From the cell containing the given text, extract its center point as [x, y] coordinate. 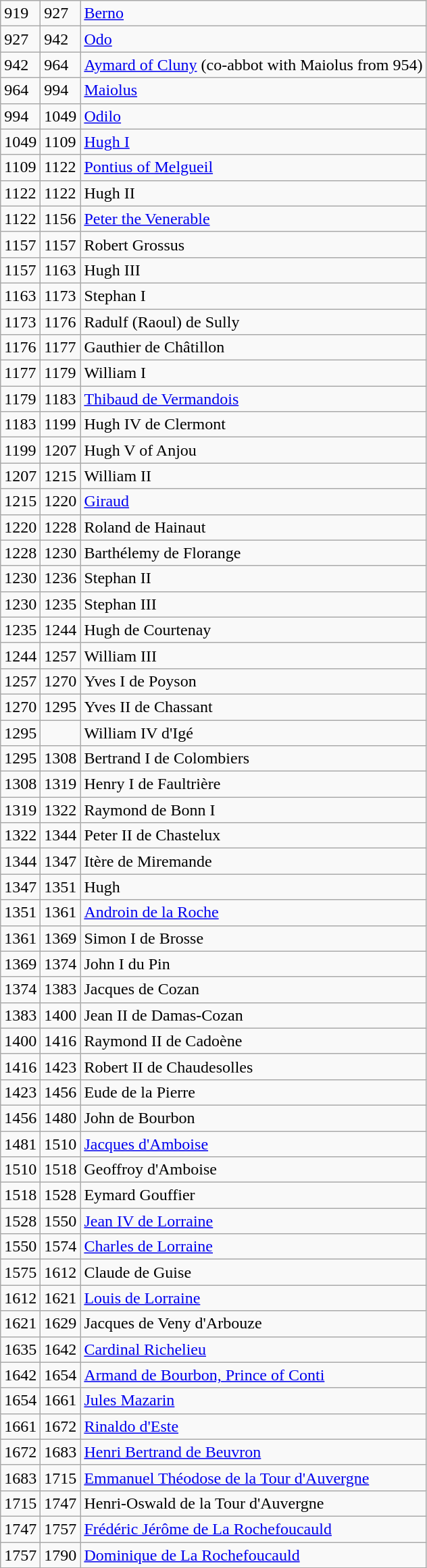
William II [253, 476]
Armand de Bourbon, Prince of Conti [253, 1375]
Geoffroy d'Amboise [253, 1170]
Aymard of Cluny (co-abbot with Maiolus from 954) [253, 65]
Robert II de Chaudesolles [253, 1066]
Frédéric Jérôme de La Rochefoucauld [253, 1529]
1156 [61, 219]
Henry I de Faultrière [253, 784]
Odilo [253, 116]
Roland de Hainaut [253, 527]
Jean II de Damas-Cozan [253, 1015]
Raymond de Bonn I [253, 810]
Hugh V of Anjou [253, 450]
Peter II de Chastelux [253, 836]
Bertrand I de Colombiers [253, 759]
Cardinal Richelieu [253, 1349]
William I [253, 373]
1480 [61, 1118]
Hugh III [253, 270]
John de Bourbon [253, 1118]
1635 [20, 1349]
Radulf (Raoul) de Sully [253, 322]
Giraud [253, 502]
Berno [253, 13]
Jean IV de Lorraine [253, 1221]
Rinaldo d'Este [253, 1426]
1629 [61, 1324]
Androin de la Roche [253, 913]
1236 [61, 578]
Charles de Lorraine [253, 1247]
Simon I de Brosse [253, 938]
Dominique de La Rochefoucauld [253, 1555]
Louis de Lorraine [253, 1298]
1574 [61, 1247]
Raymond II de Cadoène [253, 1041]
Henri Bertrand de Beuvron [253, 1452]
Thibaud de Vermandois [253, 399]
Stephan I [253, 296]
1790 [61, 1555]
Stephan III [253, 604]
Itère de Miremande [253, 861]
William IV d'Igé [253, 732]
919 [20, 13]
Gauthier de Châtillon [253, 348]
Claude de Guise [253, 1272]
Jacques de Cozan [253, 990]
Jules Mazarin [253, 1401]
1481 [20, 1144]
Hugh II [253, 193]
Hugh [253, 887]
Barthélemy de Florange [253, 553]
Hugh IV de Clermont [253, 425]
Jacques d'Amboise [253, 1144]
Emmanuel Théodose de la Tour d'Auvergne [253, 1478]
Henri-Oswald de la Tour d'Auvergne [253, 1503]
Odo [253, 39]
Robert Grossus [253, 244]
Eymard Gouffier [253, 1195]
Yves II de Chassant [253, 707]
Peter the Venerable [253, 219]
Hugh I [253, 142]
Stephan II [253, 578]
Maiolus [253, 90]
1575 [20, 1272]
Jacques de Veny d'Arbouze [253, 1324]
Yves I de Poyson [253, 681]
Eude de la Pierre [253, 1092]
Pontius of Melgueil [253, 167]
John I du Pin [253, 964]
Hugh de Courtenay [253, 630]
William III [253, 655]
